Scan for the cell matching the given text and deliver its (x, y) coordinate at center. 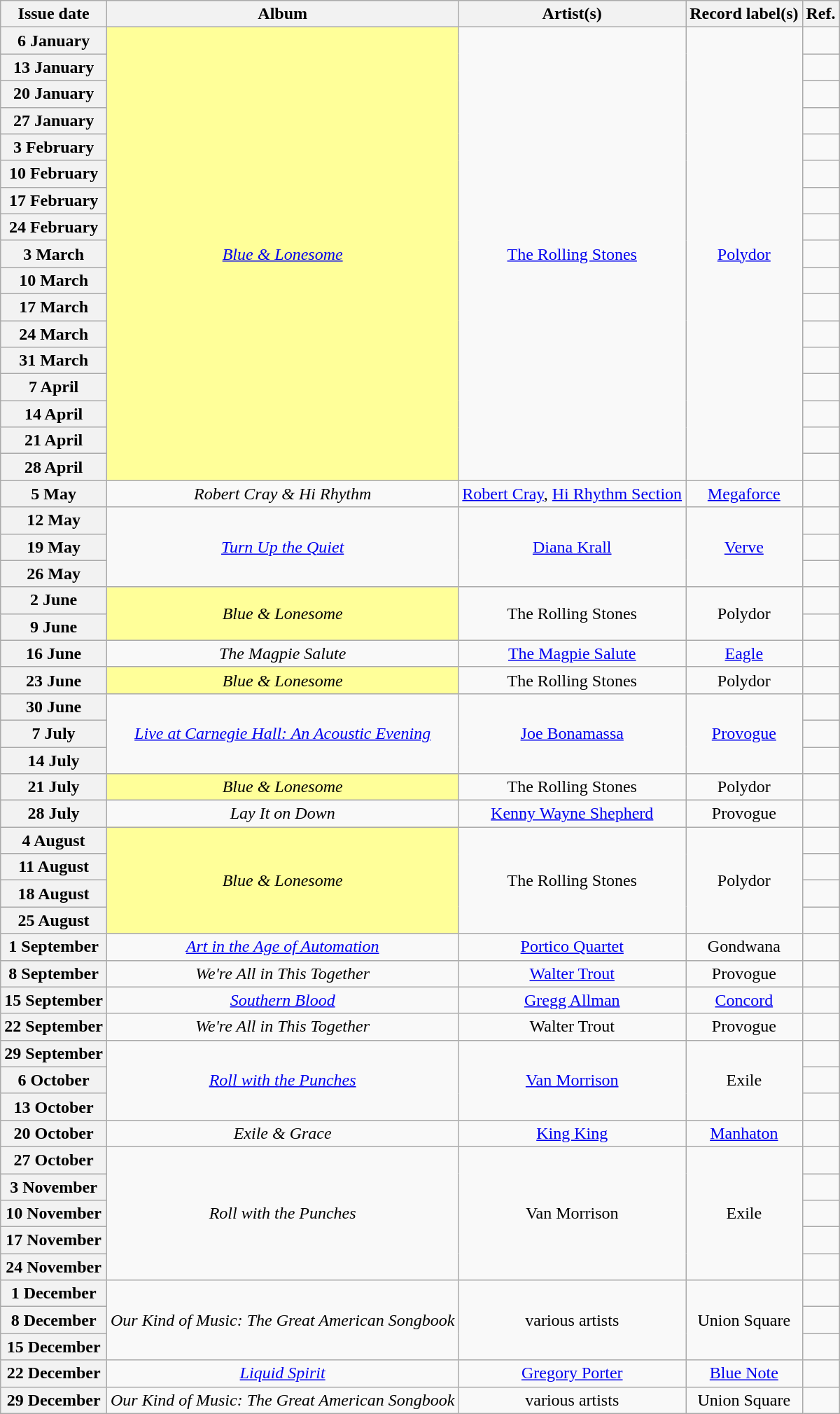
17 March (54, 307)
27 January (54, 120)
15 December (54, 1347)
Robert Cray & Hi Rhythm (282, 494)
28 April (54, 467)
15 September (54, 1000)
Album (282, 14)
Issue date (54, 14)
Artist(s) (573, 14)
13 October (54, 1107)
13 January (54, 67)
1 December (54, 1294)
17 November (54, 1240)
Exile & Grace (282, 1133)
Blue Note (744, 1373)
King King (573, 1133)
29 December (54, 1400)
24 November (54, 1267)
Verve (744, 547)
10 March (54, 280)
Robert Cray, Hi Rhythm Section (573, 494)
14 July (54, 760)
Gregg Allman (573, 1000)
7 July (54, 733)
5 May (54, 494)
Southern Blood (282, 1000)
31 March (54, 361)
Megaforce (744, 494)
Kenny Wayne Shepherd (573, 814)
25 August (54, 920)
8 September (54, 973)
Art in the Age of Automation (282, 947)
Turn Up the Quiet (282, 547)
20 January (54, 94)
Concord (744, 1000)
Liquid Spirit (282, 1373)
20 October (54, 1133)
12 May (54, 520)
10 November (54, 1214)
Diana Krall (573, 547)
Ref. (820, 14)
2 June (54, 600)
17 February (54, 200)
Live at Carnegie Hall: An Acoustic Evening (282, 733)
3 November (54, 1187)
Manhaton (744, 1133)
28 July (54, 814)
21 April (54, 441)
24 February (54, 227)
7 April (54, 387)
14 April (54, 414)
18 August (54, 894)
16 June (54, 653)
22 September (54, 1027)
Portico Quartet (573, 947)
4 August (54, 840)
6 October (54, 1080)
3 March (54, 254)
30 June (54, 707)
29 September (54, 1053)
22 December (54, 1373)
19 May (54, 547)
Lay It on Down (282, 814)
8 December (54, 1320)
6 January (54, 41)
10 February (54, 174)
23 June (54, 680)
Joe Bonamassa (573, 733)
11 August (54, 867)
1 September (54, 947)
Eagle (744, 653)
27 October (54, 1160)
Gregory Porter (573, 1373)
9 June (54, 627)
Record label(s) (744, 14)
24 March (54, 334)
26 May (54, 574)
3 February (54, 147)
Gondwana (744, 947)
21 July (54, 787)
